From the cell containing the given text, extract its center point as (x, y) coordinate. 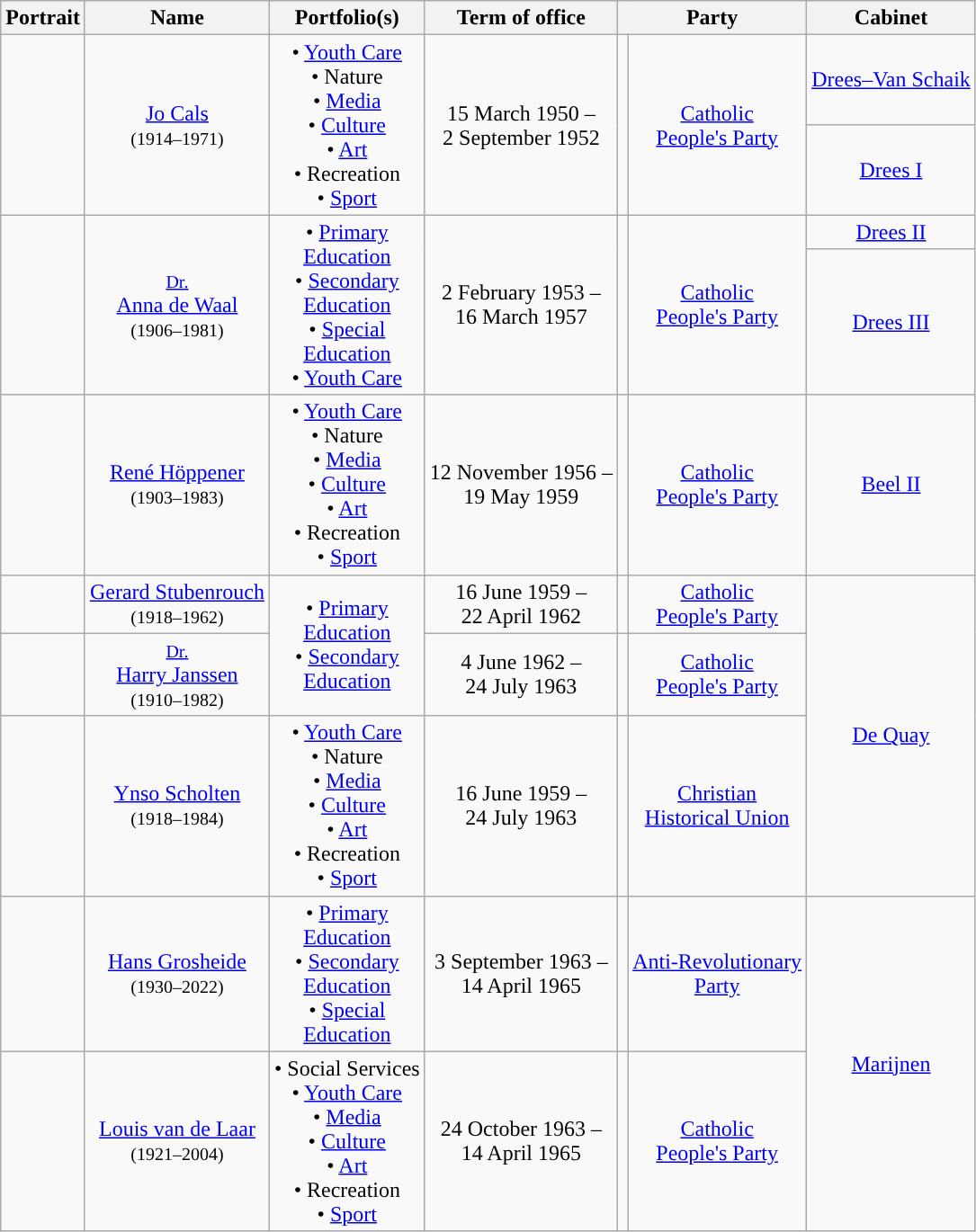
16 June 1959 – 24 July 1963 (521, 806)
Portfolio(s) (347, 18)
3 September 1963 – 14 April 1965 (521, 973)
Cabinet (891, 18)
Hans Grosheide (1930–2022) (176, 973)
Marijnen (891, 1063)
Term of office (521, 18)
16 June 1959 – 22 April 1962 (521, 604)
• Primary Education • Secondary Education • Special Education (347, 973)
Beel II (891, 485)
Drees II (891, 232)
Party (712, 18)
4 June 1962 – 24 July 1963 (521, 674)
24 October 1963 – 14 April 1965 (521, 1141)
Drees I (891, 170)
• Primary Education • Secondary Education (347, 646)
Anti-Revolutionary Party (718, 973)
12 November 1956 – 19 May 1959 (521, 485)
Portrait (43, 18)
René Höppener (1903–1983) (176, 485)
Name (176, 18)
Drees III (891, 322)
2 February 1953 – 16 March 1957 (521, 305)
Christian Historical Union (718, 806)
15 March 1950 – 2 September 1952 (521, 125)
Jo Cals (1914–1971) (176, 125)
De Quay (891, 736)
Dr. Harry Janssen (1910–1982) (176, 674)
Drees–Van Schaik (891, 80)
• Social Services • Youth Care • Media • Culture • Art • Recreation • Sport (347, 1141)
Dr. Anna de Waal (1906–1981) (176, 305)
Gerard Stubenrouch (1918–1962) (176, 604)
Ynso Scholten (1918–1984) (176, 806)
• Primary Education • Secondary Education • Special Education • Youth Care (347, 305)
Louis van de Laar (1921–2004) (176, 1141)
